Determine the (X, Y) coordinate at the center of the cell enclosing the given text.  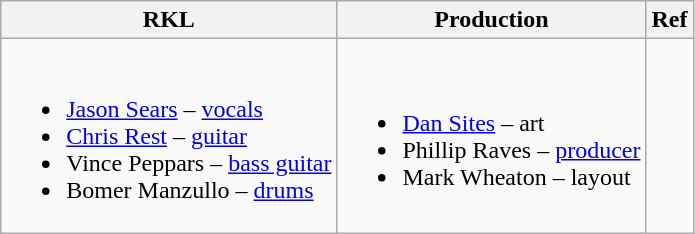
RKL (169, 20)
Production (492, 20)
Jason Sears – vocalsChris Rest – guitarVince Peppars – bass guitarBomer Manzullo – drums (169, 136)
Dan Sites – artPhillip Raves – producerMark Wheaton – layout (492, 136)
Ref (670, 20)
